Determine the [X, Y] coordinate at the center of the cell enclosing the given text.  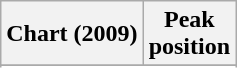
Chart (2009) [72, 34]
Peak position [189, 34]
